Capture the cell that displays the provided text and extract its (X, Y) central coordinate. 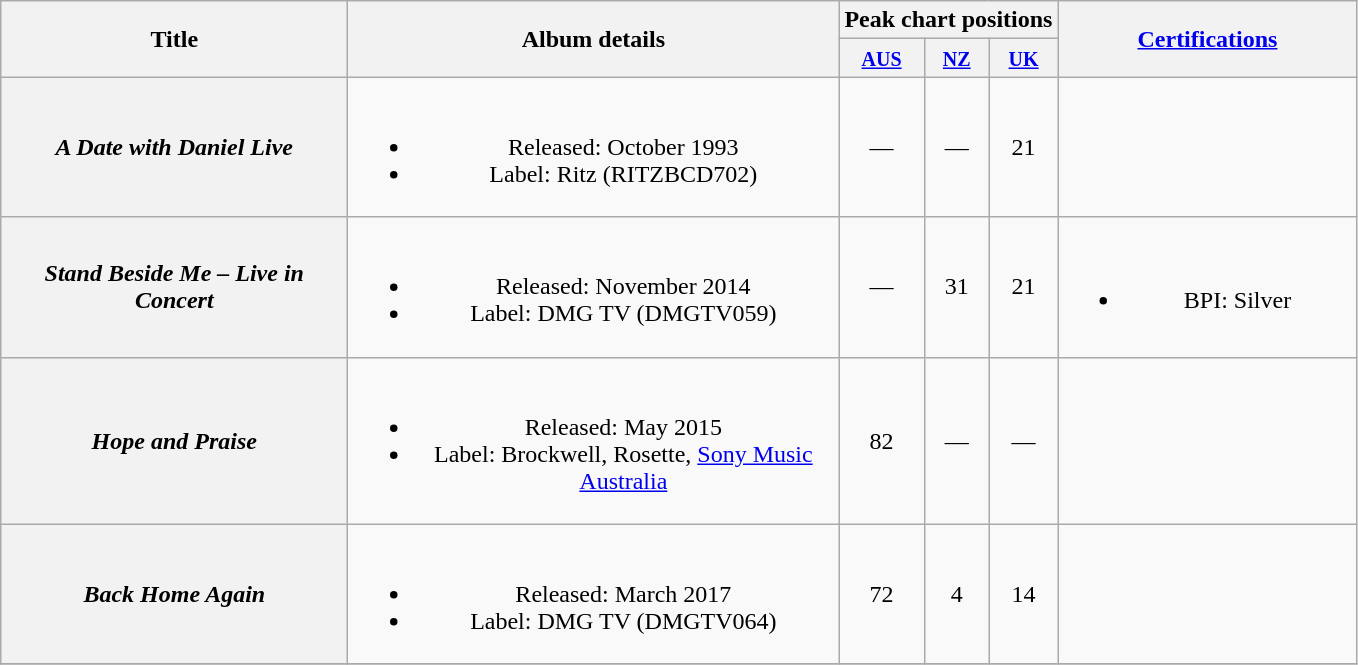
AUS (882, 58)
Hope and Praise (174, 440)
Stand Beside Me – Live in Concert (174, 287)
4 (956, 594)
Peak chart positions (948, 20)
NZ (956, 58)
Back Home Again (174, 594)
Certifications (1208, 39)
Album details (594, 39)
A Date with Daniel Live (174, 147)
Released: March 2017Label: DMG TV (DMGTV064) (594, 594)
14 (1024, 594)
Released: October 1993Label: Ritz (RITZBCD702) (594, 147)
UK (1024, 58)
BPI: Silver (1208, 287)
Released: November 2014Label: DMG TV (DMGTV059) (594, 287)
72 (882, 594)
Released: May 2015Label: Brockwell, Rosette, Sony Music Australia (594, 440)
31 (956, 287)
Title (174, 39)
82 (882, 440)
